Search for the cell housing the specified text and yield its (X, Y) center coordinate. 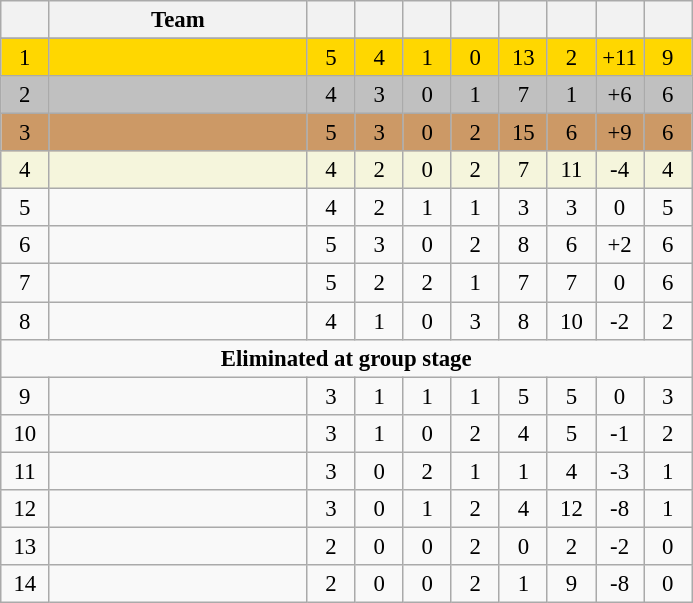
+6 (620, 95)
Eliminated at group stage (346, 358)
14 (25, 584)
Team (178, 20)
+9 (620, 133)
-4 (620, 170)
+2 (620, 245)
-3 (620, 471)
-1 (620, 433)
+11 (620, 58)
15 (523, 133)
